Return [x, y] of the center of cell containing provided text 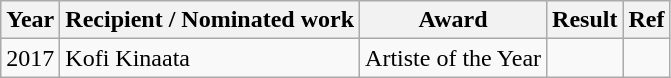
Award [454, 20]
Recipient / Nominated work [210, 20]
2017 [30, 58]
Kofi Kinaata [210, 58]
Result [585, 20]
Ref [646, 20]
Artiste of the Year [454, 58]
Year [30, 20]
